Search for the cell housing the specified text and yield its [x, y] center coordinate. 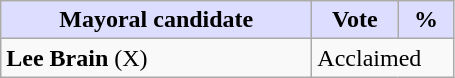
% [426, 20]
Mayoral candidate [156, 20]
Vote [355, 20]
Lee Brain (X) [156, 58]
Acclaimed [383, 58]
